Determine the (X, Y) coordinate at the center of the cell enclosing the given text.  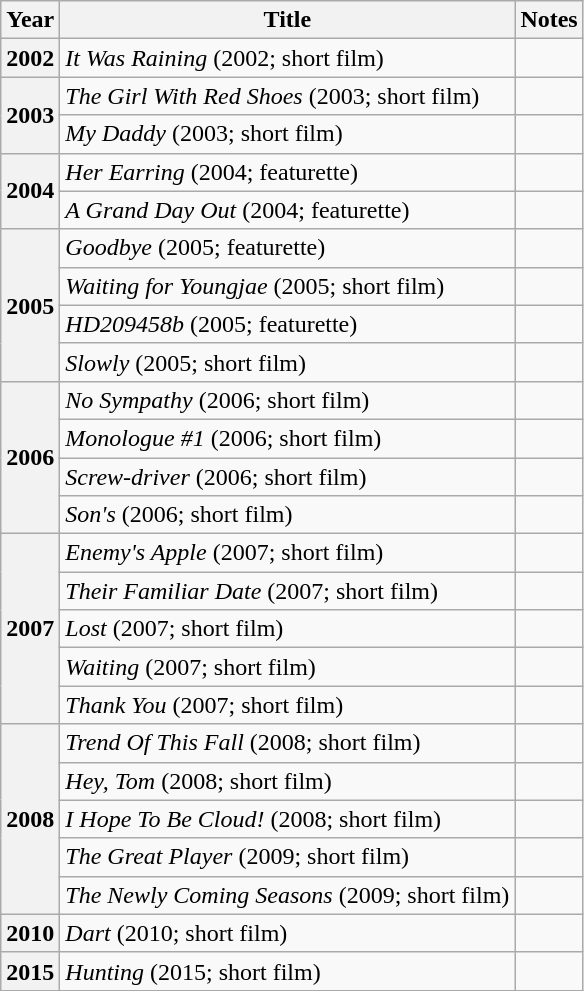
Her Earring (2004; featurette) (288, 172)
The Girl With Red Shoes (2003; short film) (288, 96)
HD209458b (2005; featurette) (288, 324)
Lost (2007; short film) (288, 629)
I Hope To Be Cloud! (2008; short film) (288, 819)
The Great Player (2009; short film) (288, 857)
2008 (30, 819)
Hunting (2015; short film) (288, 971)
2010 (30, 933)
Thank You (2007; short film) (288, 705)
Hey, Tom (2008; short film) (288, 781)
2006 (30, 457)
2003 (30, 115)
No Sympathy (2006; short film) (288, 400)
2002 (30, 58)
Title (288, 20)
Slowly (2005; short film) (288, 362)
My Daddy (2003; short film) (288, 134)
2015 (30, 971)
Notes (549, 20)
Enemy's Apple (2007; short film) (288, 553)
Year (30, 20)
Goodbye (2005; featurette) (288, 248)
2004 (30, 191)
Screw-driver (2006; short film) (288, 477)
The Newly Coming Seasons (2009; short film) (288, 895)
Trend Of This Fall (2008; short film) (288, 743)
2005 (30, 305)
Monologue #1 (2006; short film) (288, 438)
Waiting (2007; short film) (288, 667)
Waiting for Youngjae (2005; short film) (288, 286)
It Was Raining (2002; short film) (288, 58)
Dart (2010; short film) (288, 933)
2007 (30, 629)
A Grand Day Out (2004; featurette) (288, 210)
Their Familiar Date (2007; short film) (288, 591)
Son's (2006; short film) (288, 515)
